Output the (x, y) coordinate of the center of the cell containing the given text.  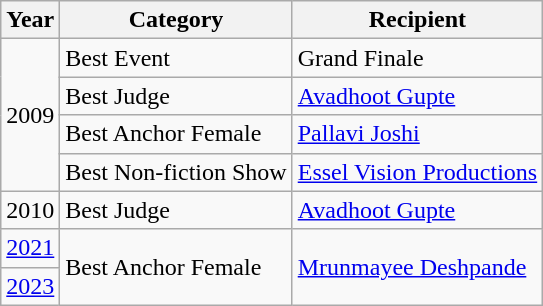
Year (30, 20)
Recipient (418, 20)
2021 (30, 248)
Pallavi Joshi (418, 134)
2023 (30, 286)
Best Non-fiction Show (176, 172)
2010 (30, 210)
Grand Finale (418, 58)
2009 (30, 115)
Mrunmayee Deshpande (418, 267)
Essel Vision Productions (418, 172)
Best Event (176, 58)
Category (176, 20)
